Extract the [X, Y] coordinate from the center of the cell holding the provided text.  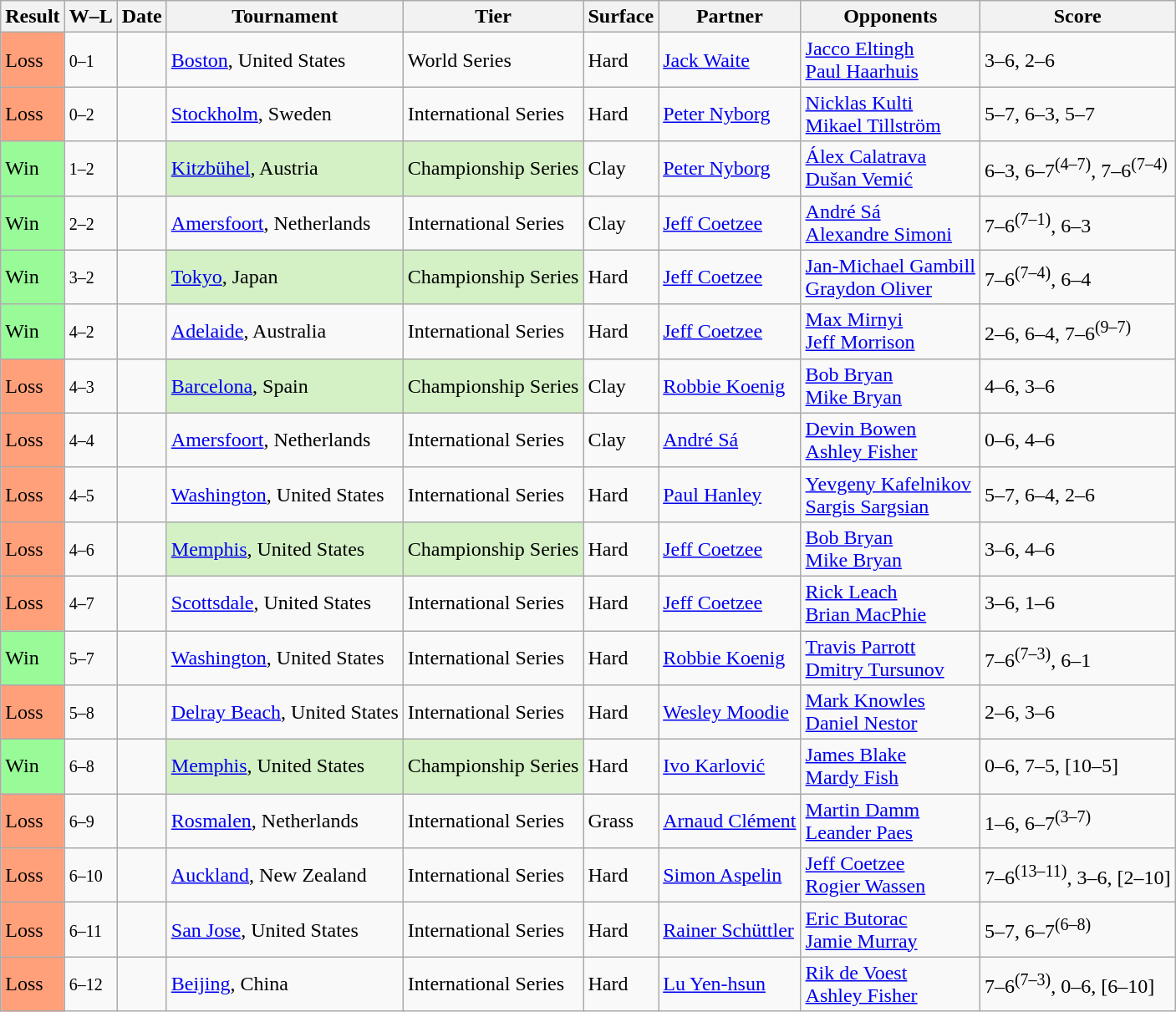
4–6, 3–6 [1077, 386]
San Jose, United States [284, 929]
6–11 [90, 929]
Score [1077, 17]
6–9 [90, 821]
7–6(7–4), 6–4 [1077, 277]
Max Mirnyi Jeff Morrison [890, 331]
Date [142, 17]
Jack Waite [730, 60]
7–6(7–3), 6–1 [1077, 657]
W–L [90, 17]
Arnaud Clément [730, 821]
6–10 [90, 876]
Nicklas Kulti Mikael Tillström [890, 114]
4–6 [90, 548]
5–7, 6–3, 5–7 [1077, 114]
Jacco Eltingh Paul Haarhuis [890, 60]
7–6(13–11), 3–6, [2–10] [1077, 876]
Opponents [890, 17]
Yevgeny Kafelnikov Sargis Sargsian [890, 495]
Rick Leach Brian MacPhie [890, 603]
Auckland, New Zealand [284, 876]
Rosmalen, Netherlands [284, 821]
Beijing, China [284, 984]
0–6, 7–5, [10–5] [1077, 767]
5–7, 6–4, 2–6 [1077, 495]
3–6, 2–6 [1077, 60]
0–6, 4–6 [1077, 440]
Result [33, 17]
Rik de Voest Ashley Fisher [890, 984]
3–2 [90, 277]
Barcelona, Spain [284, 386]
6–8 [90, 767]
Martin Damm Leander Paes [890, 821]
2–6, 6–4, 7–6(9–7) [1077, 331]
Ivo Karlović [730, 767]
2–2 [90, 222]
5–8 [90, 712]
3–6, 1–6 [1077, 603]
Stockholm, Sweden [284, 114]
Devin Bowen Ashley Fisher [890, 440]
World Series [493, 60]
Tournament [284, 17]
4–7 [90, 603]
Scottsdale, United States [284, 603]
3–6, 4–6 [1077, 548]
1–6, 6–7(3–7) [1077, 821]
Lu Yen-hsun [730, 984]
6–3, 6–7(4–7), 7–6(7–4) [1077, 169]
1–2 [90, 169]
Eric Butorac Jamie Murray [890, 929]
4–2 [90, 331]
Surface [621, 17]
Jan-Michael Gambill Graydon Oliver [890, 277]
Partner [730, 17]
2–6, 3–6 [1077, 712]
Álex Calatrava Dušan Vemić [890, 169]
Tokyo, Japan [284, 277]
Grass [621, 821]
0–2 [90, 114]
7–6(7–1), 6–3 [1077, 222]
Paul Hanley [730, 495]
Rainer Schüttler [730, 929]
Travis Parrott Dmitry Tursunov [890, 657]
Mark Knowles Daniel Nestor [890, 712]
4–4 [90, 440]
Jeff Coetzee Rogier Wassen [890, 876]
Wesley Moodie [730, 712]
6–12 [90, 984]
4–3 [90, 386]
Adelaide, Australia [284, 331]
James Blake Mardy Fish [890, 767]
André Sá Alexandre Simoni [890, 222]
0–1 [90, 60]
Simon Aspelin [730, 876]
Boston, United States [284, 60]
5–7 [90, 657]
5–7, 6–7(6–8) [1077, 929]
Kitzbühel, Austria [284, 169]
7–6(7–3), 0–6, [6–10] [1077, 984]
4–5 [90, 495]
André Sá [730, 440]
Delray Beach, United States [284, 712]
Tier [493, 17]
